Pinpoint the cell where the given text exists, returning its (x, y) midpoint coordinate. 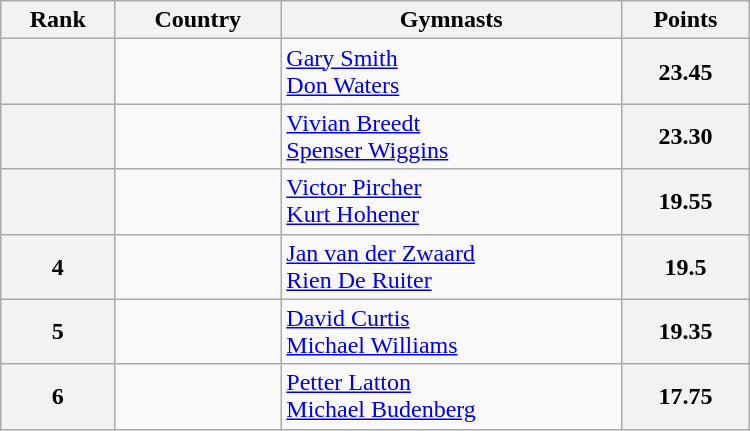
23.45 (686, 72)
17.75 (686, 396)
Gymnasts (452, 20)
Vivian Breedt Spenser Wiggins (452, 136)
19.5 (686, 266)
5 (58, 332)
19.55 (686, 202)
Gary Smith Don Waters (452, 72)
Rank (58, 20)
Petter Latton Michael Budenberg (452, 396)
6 (58, 396)
David Curtis Michael Williams (452, 332)
19.35 (686, 332)
23.30 (686, 136)
Jan van der Zwaard Rien De Ruiter (452, 266)
Points (686, 20)
Country (198, 20)
4 (58, 266)
Victor Pircher Kurt Hohener (452, 202)
